From the cell containing the given text, extract its center point as (x, y) coordinate. 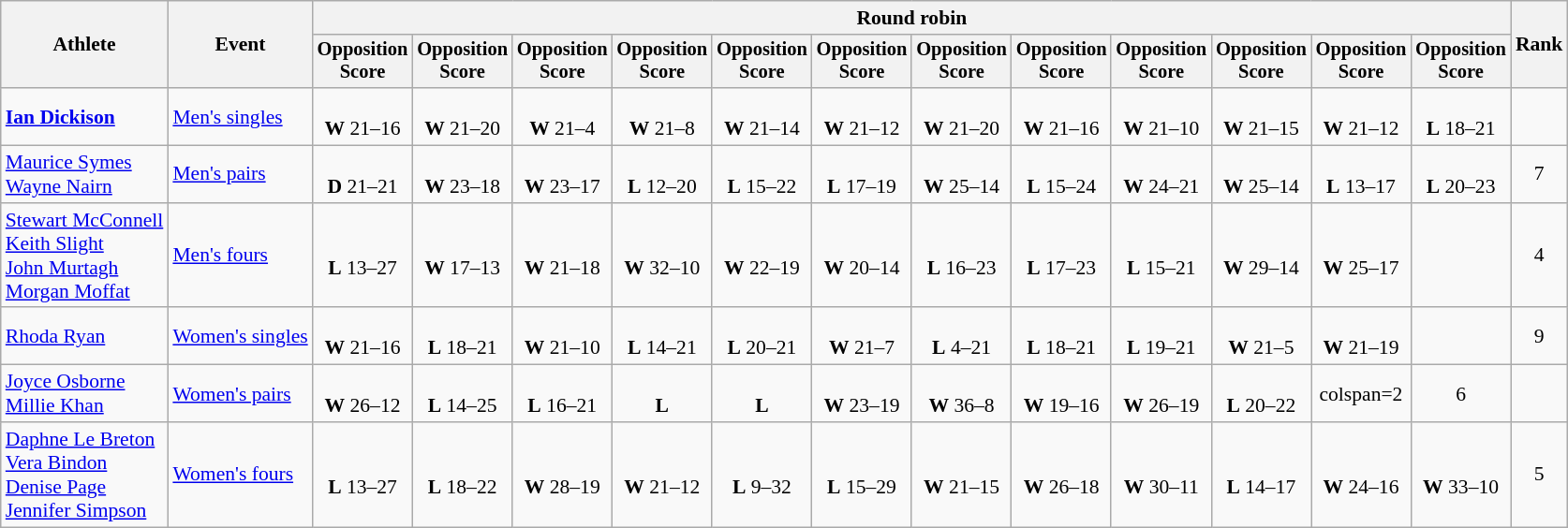
L 20–22 (1261, 393)
Joyce OsborneMillie Khan (84, 393)
L 15–22 (762, 174)
W 26–19 (1161, 393)
L 17–19 (862, 174)
L 13–17 (1362, 174)
L 4–21 (961, 337)
7 (1540, 174)
W 21–4 (562, 116)
L 17–23 (1062, 256)
W 20–14 (862, 256)
colspan=2 (1362, 393)
Event (240, 45)
Rhoda Ryan (84, 337)
W 21–18 (562, 256)
Athlete (84, 45)
4 (1540, 256)
Men's singles (240, 116)
Ian Dickison (84, 116)
Women's pairs (240, 393)
L 14–17 (1261, 475)
L 19–21 (1161, 337)
W 21–7 (862, 337)
Maurice SymesWayne Nairn (84, 174)
W 19–16 (1062, 393)
D 21–21 (363, 174)
W 23–18 (463, 174)
L 15–21 (1161, 256)
L 16–21 (562, 393)
W 25–17 (1362, 256)
9 (1540, 337)
L 15–29 (862, 475)
W 29–14 (1261, 256)
W 24–21 (1161, 174)
W 23–19 (862, 393)
Men's fours (240, 256)
L 14–21 (663, 337)
L 18–22 (463, 475)
W 32–10 (663, 256)
W 30–11 (1161, 475)
W 22–19 (762, 256)
Men's pairs (240, 174)
L 20–21 (762, 337)
L 9–32 (762, 475)
L 15–24 (1062, 174)
W 21–14 (762, 116)
W 21–5 (1261, 337)
W 21–8 (663, 116)
Daphne Le BretonVera BindonDenise PageJennifer Simpson (84, 475)
L 14–25 (463, 393)
Women's fours (240, 475)
L 16–23 (961, 256)
Women's singles (240, 337)
W 23–17 (562, 174)
Stewart McConnellKeith SlightJohn MurtaghMorgan Moffat (84, 256)
W 21–19 (1362, 337)
L 20–23 (1461, 174)
W 36–8 (961, 393)
5 (1540, 475)
6 (1461, 393)
W 17–13 (463, 256)
L 12–20 (663, 174)
W 28–19 (562, 475)
W 24–16 (1362, 475)
W 33–10 (1461, 475)
W 26–18 (1062, 475)
Round robin (912, 18)
Rank (1540, 45)
W 26–12 (363, 393)
